Locate the cell with the specified text and output its [X, Y] center coordinate. 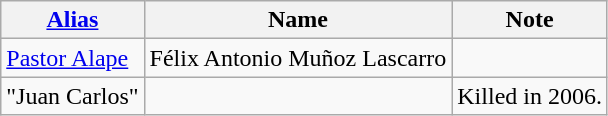
Killed in 2006. [530, 96]
Note [530, 20]
Alias [72, 20]
"Juan Carlos" [72, 96]
Name [298, 20]
Félix Antonio Muñoz Lascarro [298, 58]
Pastor Alape [72, 58]
